Locate the cell with the specified text and output its (x, y) center coordinate. 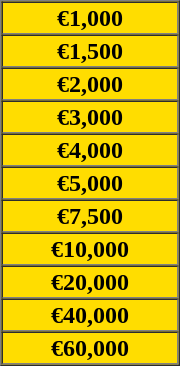
€1,000 (90, 18)
€3,000 (90, 116)
€10,000 (90, 248)
€7,500 (90, 216)
€60,000 (90, 348)
€4,000 (90, 150)
€20,000 (90, 282)
€2,000 (90, 84)
€40,000 (90, 314)
€5,000 (90, 182)
€1,500 (90, 50)
